From the cell containing the given text, extract its center point as (x, y) coordinate. 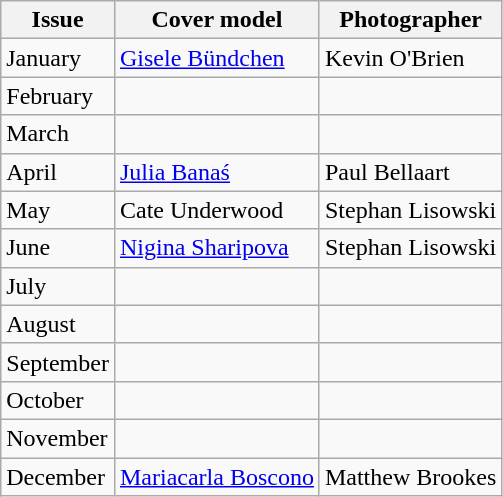
March (58, 134)
Cate Underwood (216, 210)
Nigina Sharipova (216, 248)
November (58, 438)
Cover model (216, 20)
April (58, 172)
September (58, 362)
August (58, 324)
May (58, 210)
Gisele Bündchen (216, 58)
January (58, 58)
July (58, 286)
June (58, 248)
Issue (58, 20)
December (58, 477)
Julia Banaś (216, 172)
October (58, 400)
Paul Bellaart (410, 172)
Matthew Brookes (410, 477)
Mariacarla Boscono (216, 477)
February (58, 96)
Kevin O'Brien (410, 58)
Photographer (410, 20)
